Return the (x, y) coordinate for the center point of the cell that contains the specified text.  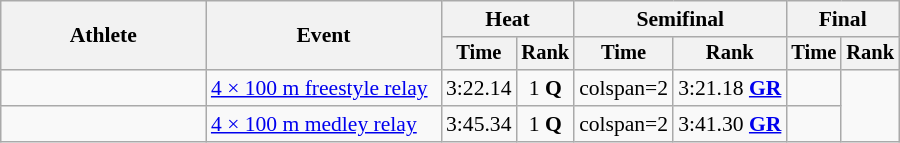
3:21.18 GR (730, 88)
4 × 100 m freestyle relay (324, 88)
3:45.34 (478, 124)
Final (842, 19)
3:41.30 GR (730, 124)
Event (324, 36)
Semifinal (680, 19)
Heat (508, 19)
4 × 100 m medley relay (324, 124)
3:22.14 (478, 88)
Athlete (104, 36)
